Find where the given text appears and provide that cell's center as (x, y) coordinate. 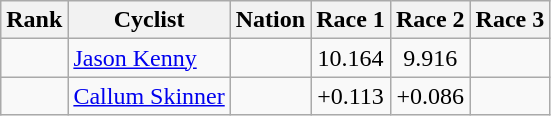
9.916 (430, 58)
Race 1 (351, 20)
Race 3 (510, 20)
Rank (34, 20)
+0.086 (430, 96)
Race 2 (430, 20)
10.164 (351, 58)
Nation (270, 20)
Jason Kenny (149, 58)
Callum Skinner (149, 96)
+0.113 (351, 96)
Cyclist (149, 20)
